Extract the [x, y] coordinate from the center of the cell holding the provided text.  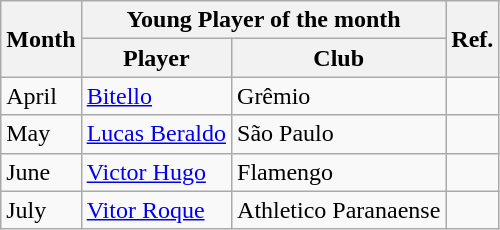
July [41, 210]
Athletico Paranaense [339, 210]
Victor Hugo [156, 172]
June [41, 172]
Lucas Beraldo [156, 134]
Bitello [156, 96]
Month [41, 39]
Young Player of the month [264, 20]
Club [339, 58]
Ref. [472, 39]
Vitor Roque [156, 210]
April [41, 96]
Grêmio [339, 96]
Player [156, 58]
Flamengo [339, 172]
São Paulo [339, 134]
May [41, 134]
